Scan for the cell matching the given text and deliver its (X, Y) coordinate at center. 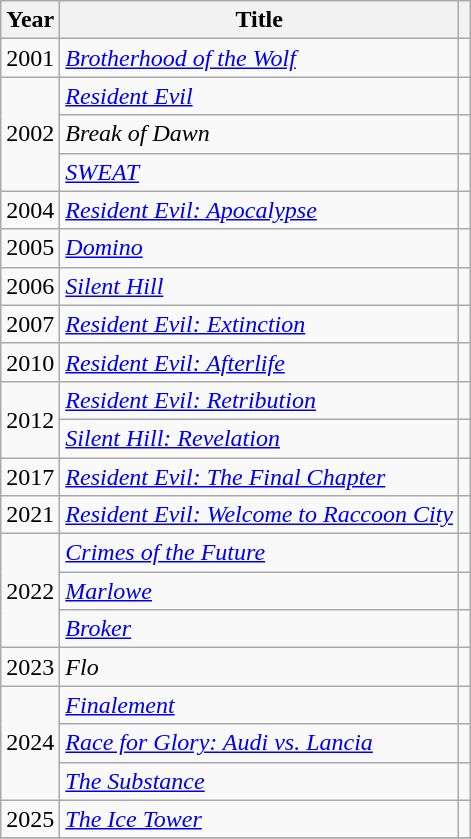
Crimes of the Future (260, 553)
2005 (30, 248)
2024 (30, 743)
Broker (260, 629)
Silent Hill: Revelation (260, 438)
2021 (30, 515)
2025 (30, 819)
Race for Glory: Audi vs. Lancia (260, 743)
Brotherhood of the Wolf (260, 58)
Domino (260, 248)
Resident Evil: Afterlife (260, 362)
Marlowe (260, 591)
Break of Dawn (260, 134)
2002 (30, 134)
2001 (30, 58)
Resident Evil: The Final Chapter (260, 477)
Silent Hill (260, 286)
2006 (30, 286)
Year (30, 20)
Flo (260, 667)
2023 (30, 667)
SWEAT (260, 172)
The Substance (260, 781)
Resident Evil (260, 96)
2017 (30, 477)
2010 (30, 362)
2007 (30, 324)
Finalement (260, 705)
Resident Evil: Retribution (260, 400)
Title (260, 20)
2004 (30, 210)
2022 (30, 591)
Resident Evil: Apocalypse (260, 210)
2012 (30, 419)
Resident Evil: Extinction (260, 324)
Resident Evil: Welcome to Raccoon City (260, 515)
The Ice Tower (260, 819)
